Output the [x, y] coordinate of the center of the cell containing the given text.  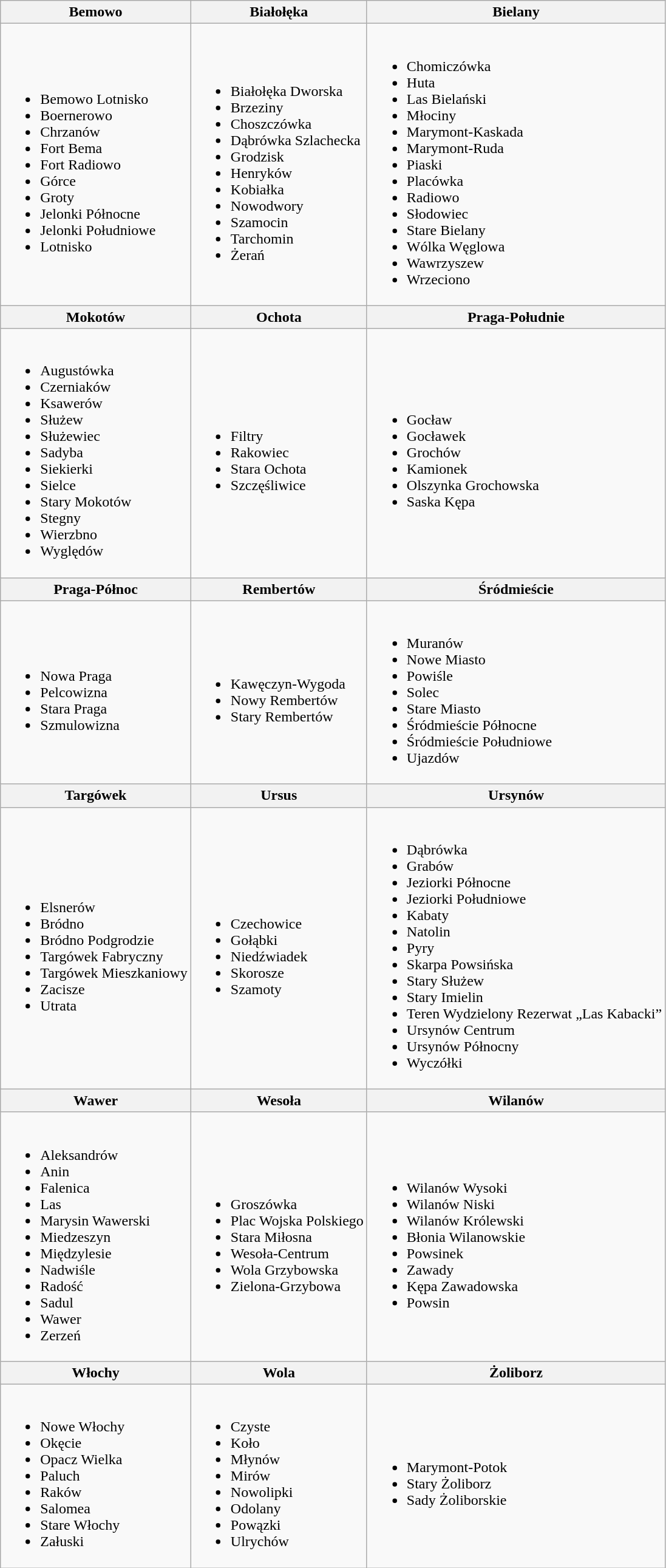
AleksandrówAninFalenicaLasMarysin WawerskiMiedzeszynMiędzylesieNadwiśleRadośćSadulWawerZerzeń [96, 1236]
Włochy [96, 1372]
Białołęka DworskaBrzezinyChoszczówkaDąbrówka SzlacheckaGrodziskHenrykówKobiałkaNowodworySzamocinTarchominŻerań [279, 165]
Rembertów [279, 589]
Bemowo [96, 12]
Nowa PragaPelcowiznaStara PragaSzmulowizna [96, 692]
Kawęczyn-WygodaNowy RembertówStary Rembertów [279, 692]
Żoliborz [516, 1372]
Wola [279, 1372]
MuranówNowe MiastoPowiśleSolecStare MiastoŚródmieście PółnocneŚródmieście PołudnioweUjazdów [516, 692]
Praga-Południe [516, 317]
Nowe WłochyOkęcieOpacz WielkaPaluchRakówSalomeaStare WłochyZałuski [96, 1476]
Ursynów [516, 796]
FiltryRakowiecStara OchotaSzczęśliwice [279, 453]
ElsnerówBródnoBródno PodgrodzieTargówek FabrycznyTargówek MieszkaniowyZaciszeUtrata [96, 948]
Wilanów [516, 1100]
ChomiczówkaHutaLas BielańskiMłocinyMarymont-KaskadaMarymont-RudaPiaskiPlacówkaRadiowoSłodowiecStare BielanyWólka WęglowaWawrzyszewWrzeciono [516, 165]
Targówek [96, 796]
GroszówkaPlac Wojska PolskiegoStara MiłosnaWesoła-CentrumWola GrzybowskaZielona-Grzybowa [279, 1236]
Wesoła [279, 1100]
AugustówkaCzerniakówKsawerówSłużewSłużewiecSadybaSiekierkiSielceStary MokotówStegnyWierzbnoWyględów [96, 453]
Wawer [96, 1100]
Bemowo LotniskoBoernerowoChrzanówFort BemaFort RadiowoGórceGrotyJelonki PółnocneJelonki PołudnioweLotnisko [96, 165]
Ochota [279, 317]
CzysteKołoMłynówMirówNowolipkiOdolanyPowązkiUlrychów [279, 1476]
Białołęka [279, 12]
Bielany [516, 12]
Ursus [279, 796]
Śródmieście [516, 589]
Marymont-PotokStary ŻoliborzSady Żoliborskie [516, 1476]
GocławGocławekGrochówKamionekOlszynka GrochowskaSaska Kępa [516, 453]
Wilanów WysokiWilanów NiskiWilanów KrólewskiBłonia WilanowskiePowsinekZawadyKępa ZawadowskaPowsin [516, 1236]
CzechowiceGołąbkiNiedźwiadekSkoroszeSzamoty [279, 948]
Praga-Północ [96, 589]
Mokotów [96, 317]
